Capture the cell that displays the provided text and extract its (X, Y) central coordinate. 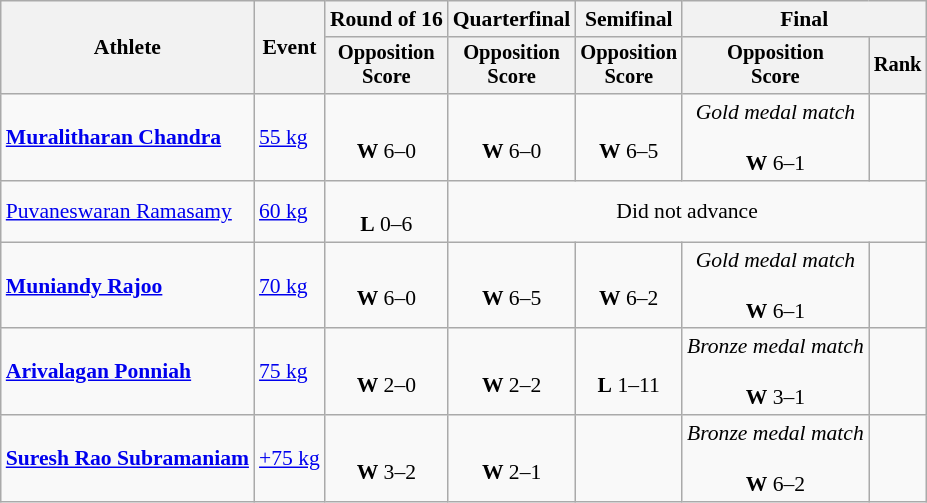
Final (804, 19)
Quarterfinal (512, 19)
L 0–6 (386, 212)
Semifinal (628, 19)
60 kg (290, 212)
Did not advance (688, 212)
Arivalagan Ponniah (128, 372)
Suresh Rao Subramaniam (128, 458)
70 kg (290, 286)
55 kg (290, 138)
W 3–2 (386, 458)
+75 kg (290, 458)
W 2–0 (386, 372)
W 6–2 (628, 286)
W 2–2 (512, 372)
W 2–1 (512, 458)
Round of 16 (386, 19)
Bronze medal matchW 3–1 (776, 372)
Puvaneswaran Ramasamy (128, 212)
Athlete (128, 48)
75 kg (290, 372)
Event (290, 48)
Muniandy Rajoo (128, 286)
Rank (898, 66)
L 1–11 (628, 372)
Muralitharan Chandra (128, 138)
Bronze medal matchW 6–2 (776, 458)
